Output the [x, y] coordinate of the center of the cell containing the given text.  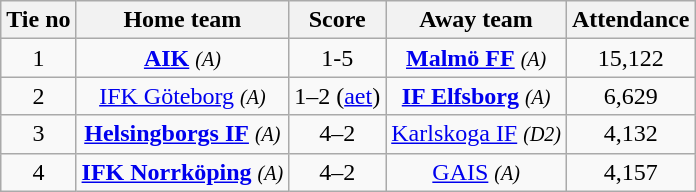
IFK Norrköping (A) [182, 172]
Score [338, 20]
Away team [476, 20]
AIK (A) [182, 58]
GAIS (A) [476, 172]
Tie no [38, 20]
1 [38, 58]
1-5 [338, 58]
4,132 [631, 134]
4,157 [631, 172]
Malmö FF (A) [476, 58]
3 [38, 134]
Karlskoga IF (D2) [476, 134]
6,629 [631, 96]
Home team [182, 20]
15,122 [631, 58]
1–2 (aet) [338, 96]
4 [38, 172]
2 [38, 96]
IF Elfsborg (A) [476, 96]
Helsingborgs IF (A) [182, 134]
Attendance [631, 20]
IFK Göteborg (A) [182, 96]
